Extract the (X, Y) coordinate from the center of the cell holding the provided text.  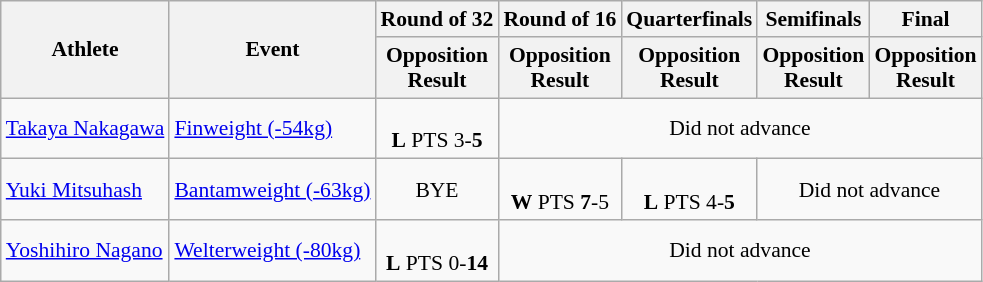
Takaya Nakagawa (86, 128)
L PTS 3-5 (438, 128)
Round of 16 (560, 19)
Bantamweight (-63kg) (272, 190)
Quarterfinals (689, 19)
L PTS 4-5 (689, 190)
Welterweight (-80kg) (272, 250)
L PTS 0-14 (438, 250)
Athlete (86, 50)
Finweight (-54kg) (272, 128)
Final (925, 19)
BYE (438, 190)
Round of 32 (438, 19)
Yoshihiro Nagano (86, 250)
Yuki Mitsuhash (86, 190)
W PTS 7-5 (560, 190)
Event (272, 50)
Semifinals (813, 19)
